Return (X, Y) of the center of cell containing provided text 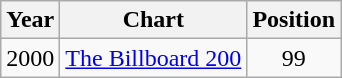
2000 (30, 58)
99 (294, 58)
Year (30, 20)
Chart (154, 20)
Position (294, 20)
The Billboard 200 (154, 58)
